Search for the cell housing the specified text and yield its (x, y) center coordinate. 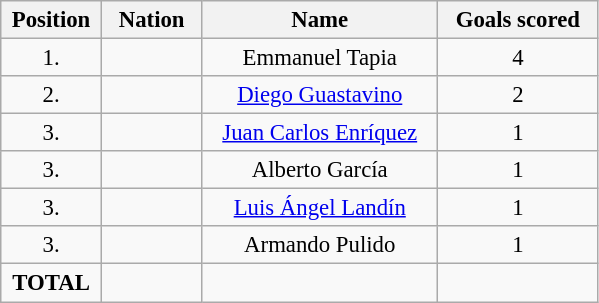
Emmanuel Tapia (320, 58)
Goals scored (518, 20)
Diego Guastavino (320, 95)
4 (518, 58)
2. (52, 95)
Juan Carlos Enríquez (320, 133)
Position (52, 20)
Armando Pulido (320, 245)
2 (518, 95)
Name (320, 20)
TOTAL (52, 283)
1. (52, 58)
Alberto García (320, 170)
Luis Ángel Landín (320, 208)
Nation (152, 20)
